Scan for the cell matching the given text and deliver its (X, Y) coordinate at center. 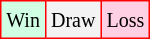
Draw (72, 20)
Loss (126, 20)
Win (24, 20)
